Pinpoint the cell where the given text exists, returning its [x, y] midpoint coordinate. 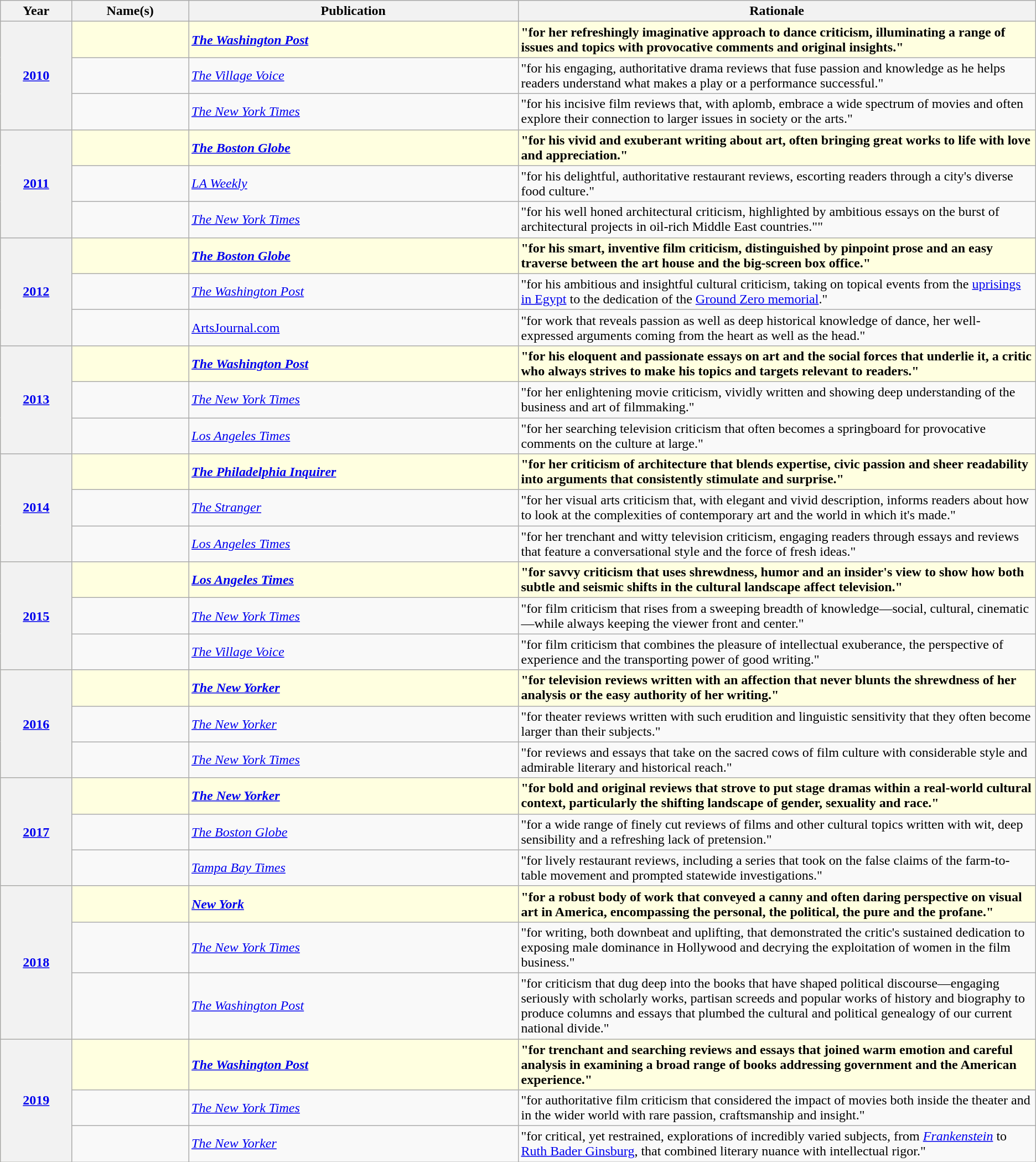
Year [37, 11]
"for her enlightening movie criticism, vividly written and showing deep understanding of the business and art of filmmaking." [777, 400]
Tampa Bay Times [353, 868]
The Stranger [353, 508]
2013 [37, 400]
"for his delightful, authoritative restaurant reviews, escorting readers through a city's diverse food culture." [777, 184]
Name(s) [131, 11]
Rationale [777, 11]
"for theater reviews written with such erudition and linguistic sensitivity that they often become larger than their subjects." [777, 724]
"for his vivid and exuberant writing about art, often bringing great works to life with love and appreciation." [777, 147]
"for her searching television criticism that often becomes a springboard for provocative comments on the culture at large." [777, 435]
2017 [37, 832]
2019 [37, 1100]
"for film criticism that rises from a sweeping breadth of knowledge—social, cultural, cinematic—while always keeping the viewer front and center." [777, 616]
2011 [37, 184]
2010 [37, 75]
The Philadelphia Inquirer [353, 472]
"for film criticism that combines the pleasure of intellectual exuberance, the perspective of experience and the transporting power of good writing." [777, 652]
ArtsJournal.com [353, 328]
"for his smart, inventive film criticism, distinguished by pinpoint prose and an easy traverse between the art house and the big-screen box office." [777, 256]
2015 [37, 616]
LA Weekly [353, 184]
2014 [37, 508]
"for television reviews written with an affection that never blunts the shrewdness of her analysis or the easy authority of her writing." [777, 688]
"for a wide range of finely cut reviews of films and other cultural topics written with wit, deep sensibility and a refreshing lack of pretension." [777, 832]
2016 [37, 724]
Publication [353, 11]
"for reviews and essays that take on the sacred cows of film culture with considerable style and admirable literary and historical reach." [777, 760]
New York [353, 903]
2012 [37, 291]
2018 [37, 962]
